Detect which cell encompasses the target text, then output its (X, Y) center coordinate. 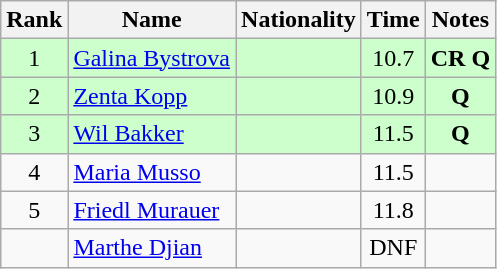
Notes (460, 20)
Name (152, 20)
3 (34, 134)
Nationality (299, 20)
Time (393, 20)
Zenta Kopp (152, 96)
Friedl Murauer (152, 210)
DNF (393, 248)
Wil Bakker (152, 134)
Marthe Djian (152, 248)
4 (34, 172)
10.7 (393, 58)
Rank (34, 20)
1 (34, 58)
11.8 (393, 210)
CR Q (460, 58)
Galina Bystrova (152, 58)
Maria Musso (152, 172)
2 (34, 96)
10.9 (393, 96)
5 (34, 210)
